Find where the given text appears and provide that cell's center as (X, Y) coordinate. 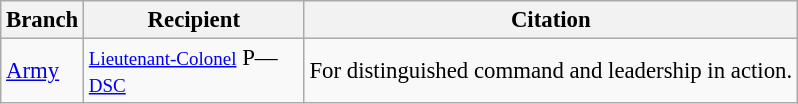
For distinguished command and leadership in action. (550, 72)
Citation (550, 20)
Branch (42, 20)
Army (42, 72)
Lieutenant-Colonel P— DSC (194, 72)
Recipient (194, 20)
